Identify which cell holds the provided text, then report its [X, Y] central coordinate. 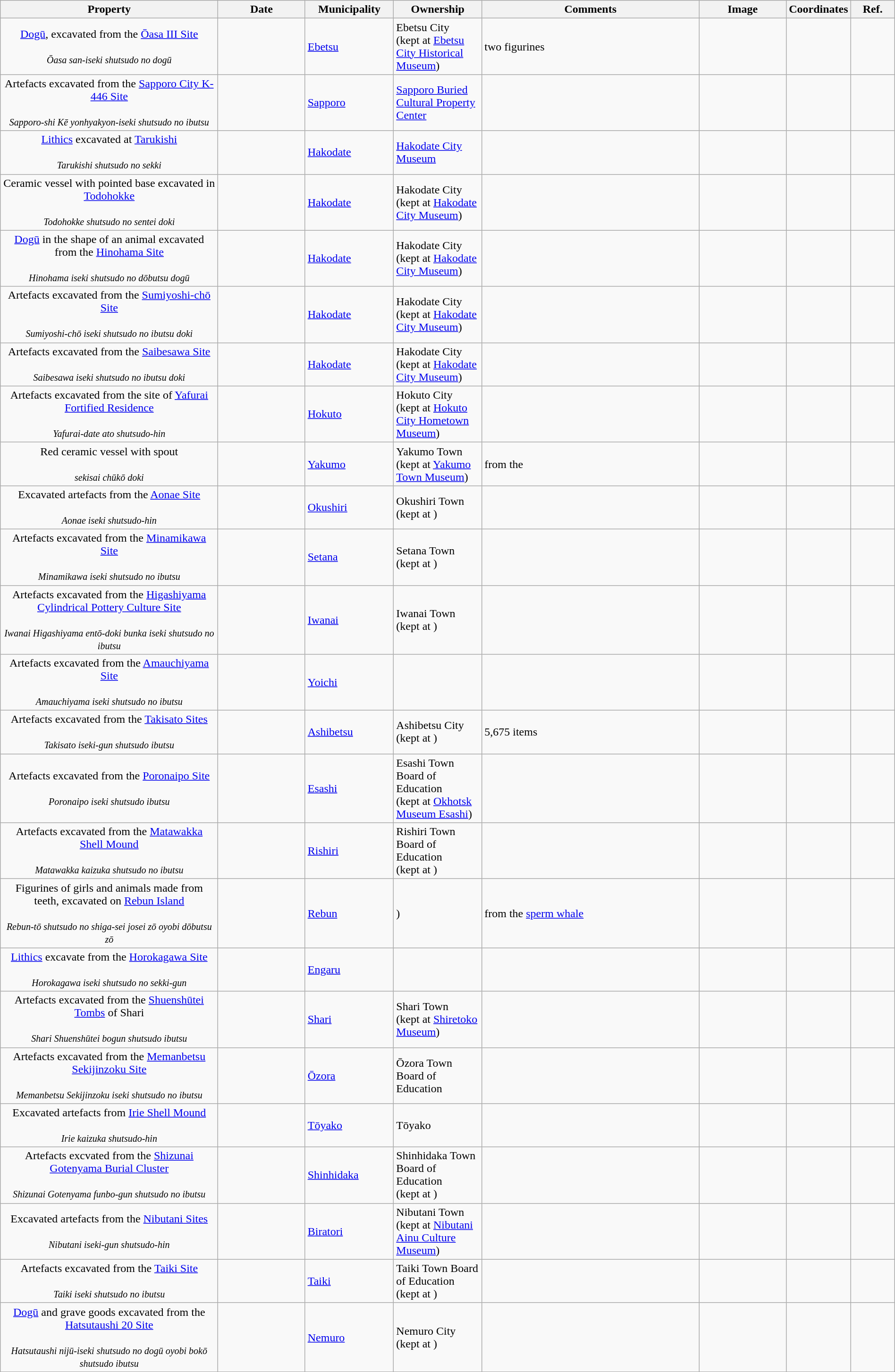
Shari [349, 1019]
Ebetsu [349, 46]
Ref. [872, 9]
Coordinates [819, 9]
Shinhidaka [349, 1175]
Date [262, 9]
Setana [349, 557]
Ōzora Town Board of Education [438, 1076]
Engaru [349, 970]
Artefacts excavated from the Higashiyama Cylindrical Pottery Culture SiteIwanai Higashiyama entō-doki bunka iseki shutsudo no ibutsu [110, 619]
Red ceramic vessel with spoutsekisai chūkō doki [110, 464]
Artefacts excvated from the Shizunai Gotenyama Burial ClusterShizunai Gotenyama funbo-gun shutsudo no ibutsu [110, 1175]
Shari Town(kept at Shiretoko Museum) [438, 1019]
Setana Town(kept at ) [438, 557]
Hokuto City(kept at Hokuto City Hometown Museum) [438, 414]
Ashibetsu City(kept at ) [438, 732]
Property [110, 9]
from the sperm whale [591, 913]
Dogū, excavated from the Ōasa III SiteŌasa san-iseki shutsudo no dogū [110, 46]
Okushiri [349, 507]
Artefacts excavated from the Shuenshūtei Tombs of ShariShari Shuenshūtei bogun shutsudo ibutsu [110, 1019]
Rebun [349, 913]
Ōzora [349, 1076]
Ceramic vessel with pointed base excavated in TodohokkeTodohokke shutsudo no sentei doki [110, 202]
Taiki Town Board of Education(kept at ) [438, 1281]
Yakumo Town(kept at Yakumo Town Museum) [438, 464]
Artefacts excavated from the Takisato SitesTakisato iseki-gun shutsudo ibutsu [110, 732]
Excavated artefacts from Irie Shell MoundIrie kaizuka shutsudo-hin [110, 1125]
Nemuro [349, 1337]
Yoichi [349, 682]
) [438, 913]
Municipality [349, 9]
Ownership [438, 9]
Excavated artefacts from the Nibutani SitesNibutani iseki-gun shutsudo-hin [110, 1231]
Sapporo Buried Cultural Property Center [438, 103]
Rishiri [349, 851]
Iwanai [349, 619]
Hokuto [349, 414]
Dogū in the shape of an animal excavated from the Hinohama SiteHinohama iseki shutsudo no dōbutsu dogū [110, 259]
Iwanai Town(kept at ) [438, 619]
Ebetsu City(kept at Ebetsu City Historical Museum) [438, 46]
Esashi [349, 788]
Artefacts excavated from the Matawakka Shell MoundMatawakka kaizuka shutsudo no ibutsu [110, 851]
Sapporo [349, 103]
Image [743, 9]
Artefacts excavated from the site of Yafurai Fortified ResidenceYafurai-date ato shutsudo-hin [110, 414]
Lithics excavate from the Horokagawa SiteHorokagawa iseki shutsudo no sekki-gun [110, 970]
Hakodate City Museum [438, 152]
Comments [591, 9]
Artefacts excavated from the Memanbetsu Sekijinzoku SiteMemanbetsu Sekijinzoku iseki shutsudo no ibutsu [110, 1076]
Artefacts excavated from the Minamikawa SiteMinamikawa iseki shutsudo no ibutsu [110, 557]
Rishiri Town Board of Education(kept at ) [438, 851]
Artefacts excavated from the Saibesawa SiteSaibesawa iseki shutsudo no ibutsu doki [110, 364]
Shinhidaka Town Board of Education(kept at ) [438, 1175]
Esashi Town Board of Education(kept at Okhotsk Museum Esashi) [438, 788]
Nibutani Town(kept at Nibutani Ainu Culture Museum) [438, 1231]
two figurines [591, 46]
Artefacts excavated from the Taiki SiteTaiki iseki shutsudo no ibutsu [110, 1281]
Dogū and grave goods excavated from the Hatsutaushi 20 SiteHatsutaushi nijū-iseki shutsudo no dogū oyobi bokō shutsudo ibutsu [110, 1337]
Artefacts excavated from the Sapporo City K-446 SiteSapporo-shi Kē yonhyakyon-iseki shutsudo no ibutsu [110, 103]
Taiki [349, 1281]
Artefacts excavated from the Amauchiyama SiteAmauchiyama iseki shutsudo no ibutsu [110, 682]
Figurines of girls and animals made from teeth, excavated on Rebun IslandRebun-tō shutsudo no shiga-sei josei zō oyobi dōbutsu zō [110, 913]
Excavated artefacts from the Aonae SiteAonae iseki shutsudo-hin [110, 507]
5,675 items [591, 732]
Ashibetsu [349, 732]
from the [591, 464]
Lithics excavated at TarukishiTarukishi shutsudo no sekki [110, 152]
Okushiri Town(kept at ) [438, 507]
Yakumo [349, 464]
Biratori [349, 1231]
Artefacts excavated from the Poronaipo SitePoronaipo iseki shutsudo ibutsu [110, 788]
Artefacts excavated from the Sumiyoshi-chō SiteSumiyoshi-chō iseki shutsudo no ibutsu doki [110, 314]
Nemuro City(kept at ) [438, 1337]
